Locate the cell with the specified text and output its (x, y) center coordinate. 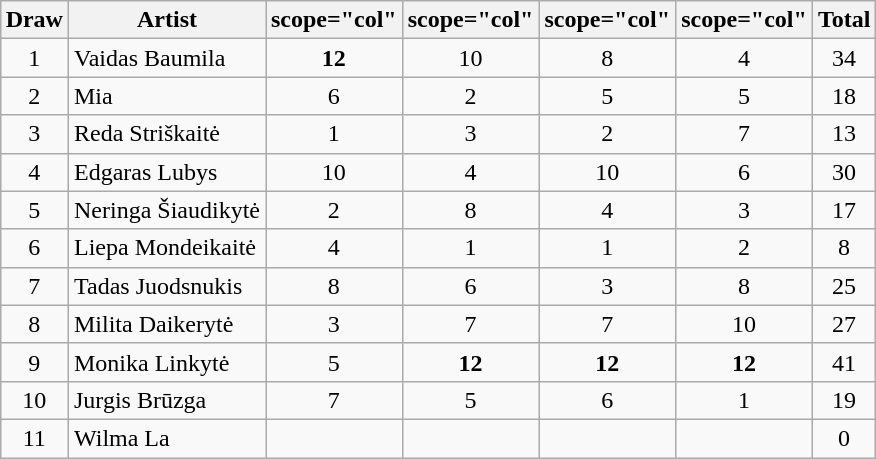
19 (844, 400)
30 (844, 172)
Monika Linkytė (166, 362)
17 (844, 210)
Liepa Mondeikaitė (166, 248)
18 (844, 96)
Draw (34, 20)
Tadas Juodsnukis (166, 286)
34 (844, 58)
Reda Striškaitė (166, 134)
Wilma La (166, 438)
25 (844, 286)
Artist (166, 20)
Milita Daikerytė (166, 324)
9 (34, 362)
Edgaras Lubys (166, 172)
Jurgis Brūzga (166, 400)
Neringa Šiaudikytė (166, 210)
27 (844, 324)
0 (844, 438)
Vaidas Baumila (166, 58)
41 (844, 362)
Mia (166, 96)
Total (844, 20)
13 (844, 134)
11 (34, 438)
